For the text-containing cell, return its midpoint in (X, Y) coordinate format. 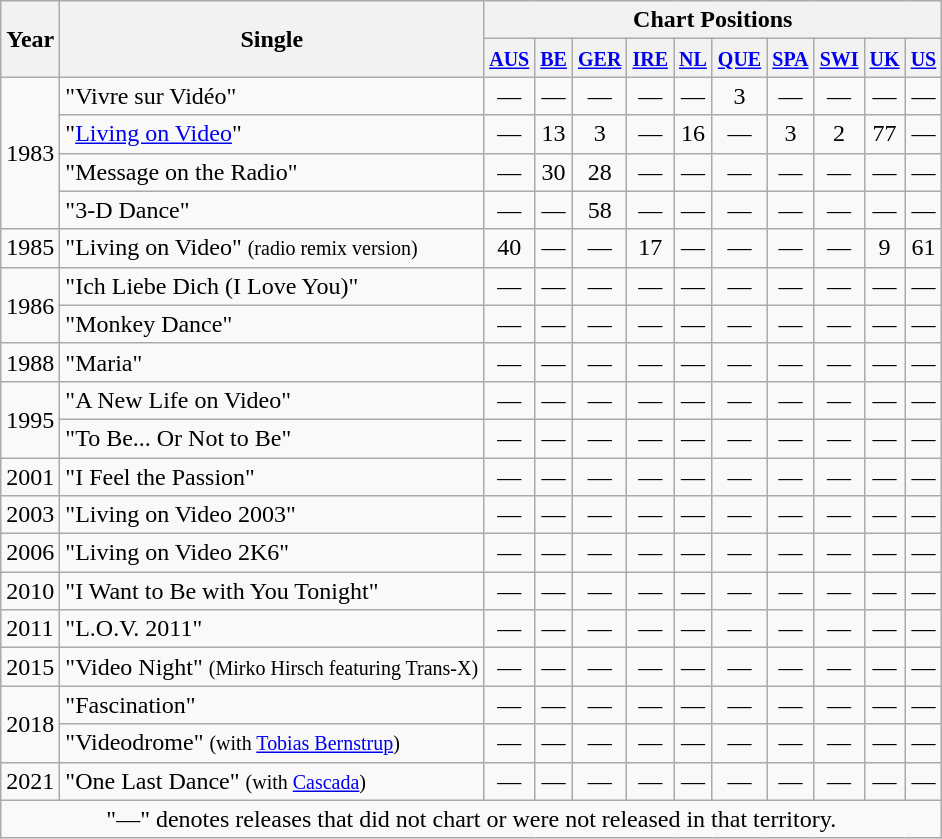
"Living on Video" (272, 134)
"To Be... Or Not to Be" (272, 438)
"Monkey Dance" (272, 324)
NL (694, 58)
"L.O.V. 2011" (272, 629)
US (924, 58)
28 (599, 172)
UK (884, 58)
BE (554, 58)
30 (554, 172)
2018 (30, 724)
1983 (30, 153)
"Videodrome" (with Tobias Bernstrup) (272, 743)
QUE (739, 58)
2011 (30, 629)
"3-D Dance" (272, 210)
Year (30, 39)
2003 (30, 515)
9 (884, 248)
"Fascination" (272, 705)
1995 (30, 419)
"Vivre sur Vidéo" (272, 96)
13 (554, 134)
2015 (30, 667)
"Message on the Radio" (272, 172)
"Ich Liebe Dich (I Love You)" (272, 286)
"Maria" (272, 362)
17 (650, 248)
Chart Positions (713, 20)
2006 (30, 553)
"—" denotes releases that did not chart or were not released in that territory. (472, 819)
"Living on Video 2K6" (272, 553)
2010 (30, 591)
1986 (30, 305)
"Living on Video 2003" (272, 515)
"One Last Dance" (with Cascada) (272, 781)
1985 (30, 248)
Single (272, 39)
2001 (30, 477)
"A New Life on Video" (272, 400)
AUS (510, 58)
1988 (30, 362)
IRE (650, 58)
"I Feel the Passion" (272, 477)
SPA (790, 58)
2021 (30, 781)
2 (839, 134)
61 (924, 248)
"I Want to Be with You Tonight" (272, 591)
SWI (839, 58)
40 (510, 248)
58 (599, 210)
77 (884, 134)
"Video Night" (Mirko Hirsch featuring Trans-X) (272, 667)
"Living on Video" (radio remix version) (272, 248)
GER (599, 58)
16 (694, 134)
